Capture the cell that displays the provided text and extract its [X, Y] central coordinate. 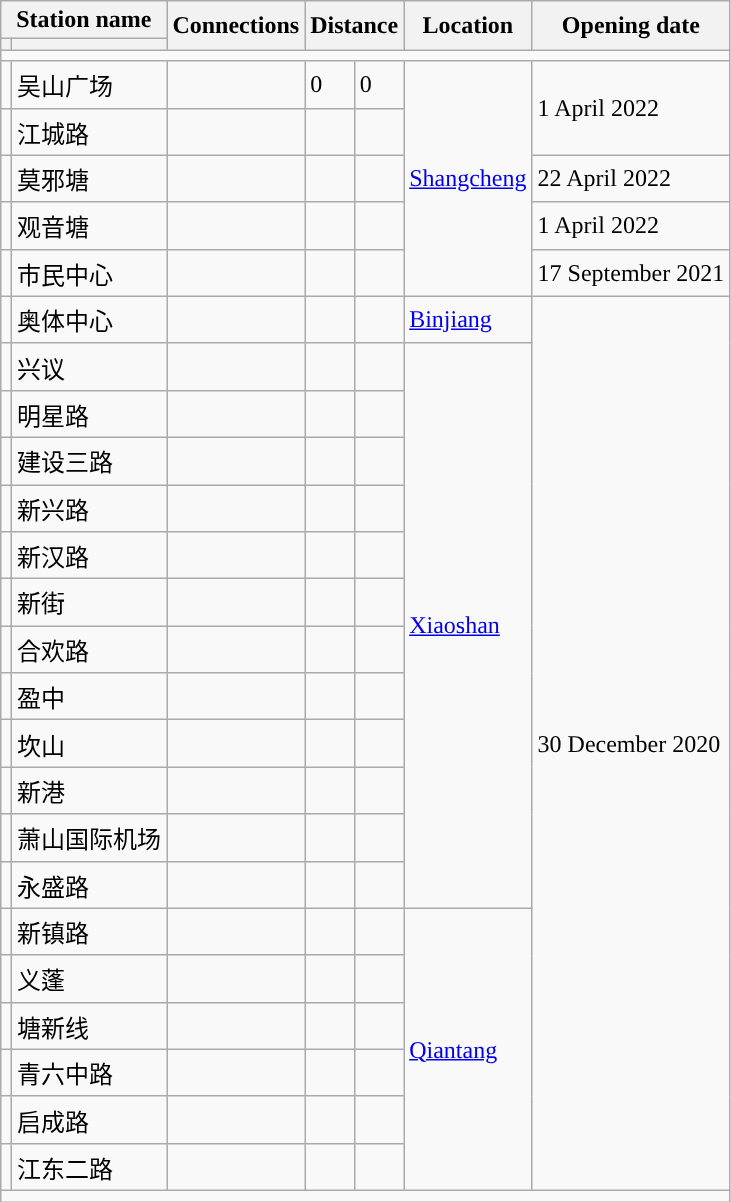
坎山 [90, 744]
Shangcheng [468, 178]
Station name [84, 20]
塘新线 [90, 1026]
观音塘 [90, 226]
永盛路 [90, 884]
Distance [354, 26]
Location [468, 26]
青六中路 [90, 1072]
吴山广场 [90, 84]
建设三路 [90, 460]
Xiaoshan [468, 626]
义蓬 [90, 978]
明星路 [90, 414]
Binjiang [468, 320]
Qiantang [468, 1049]
兴议 [90, 366]
22 April 2022 [631, 178]
新兴路 [90, 508]
莫邪塘 [90, 178]
Opening date [631, 26]
新街 [90, 602]
合欢路 [90, 650]
市民中心 [90, 272]
17 September 2021 [631, 272]
江东二路 [90, 1166]
盈中 [90, 696]
萧山国际机场 [90, 838]
新镇路 [90, 932]
江城路 [90, 132]
30 December 2020 [631, 743]
Connections [236, 26]
启成路 [90, 1120]
奥体中心 [90, 320]
新汉路 [90, 556]
新港 [90, 790]
